For the text-containing cell, return its midpoint in (x, y) coordinate format. 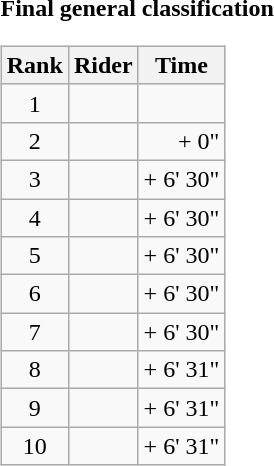
3 (34, 179)
9 (34, 408)
4 (34, 217)
Rider (103, 65)
10 (34, 446)
+ 0" (182, 141)
7 (34, 332)
8 (34, 370)
2 (34, 141)
Time (182, 65)
5 (34, 256)
Rank (34, 65)
6 (34, 294)
1 (34, 103)
